Find where the given text appears and provide that cell's center as (X, Y) coordinate. 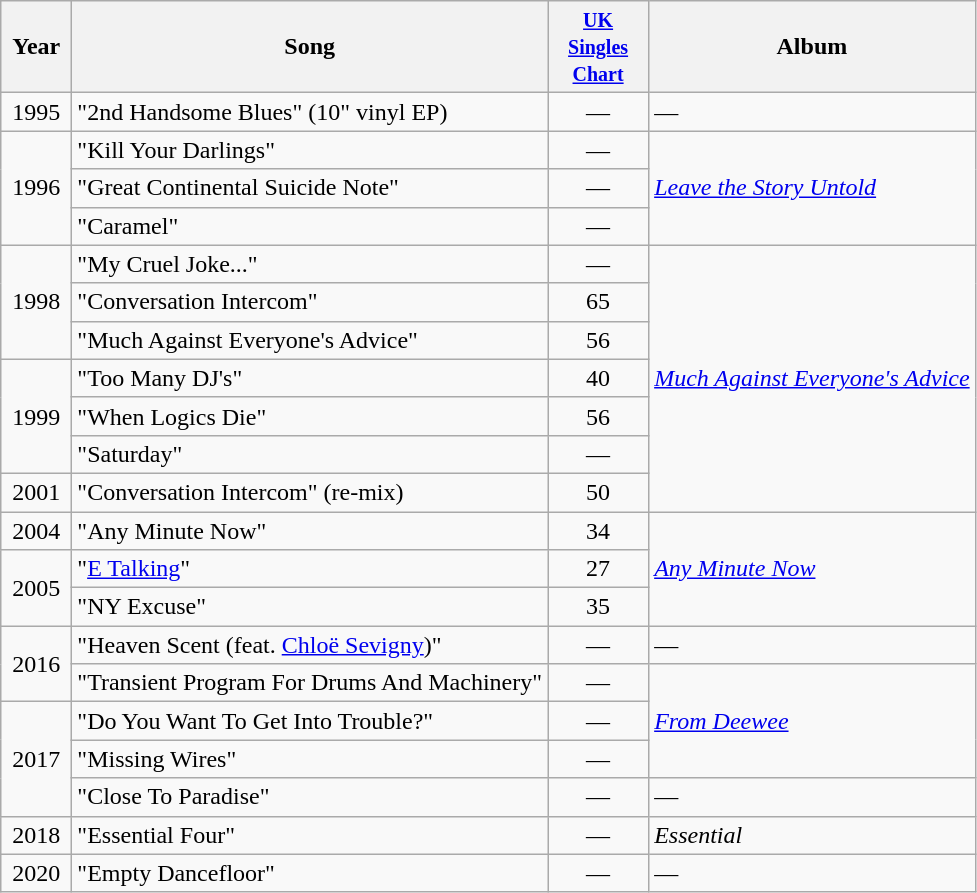
"E Talking" (310, 569)
2004 (36, 531)
Much Against Everyone's Advice (812, 378)
"Too Many DJ's" (310, 378)
"2nd Handsome Blues" (10" vinyl EP) (310, 112)
"Heaven Scent (feat. Chloë Sevigny)" (310, 645)
2020 (36, 873)
"Transient Program For Drums And Machinery" (310, 683)
Leave the Story Untold (812, 188)
"When Logics Die" (310, 416)
Any Minute Now (812, 569)
2017 (36, 759)
Essential (812, 835)
1999 (36, 416)
Year (36, 47)
"Conversation Intercom" (310, 302)
"Great Continental Suicide Note" (310, 188)
UK Singles Chart (598, 47)
1996 (36, 188)
"Empty Dancefloor" (310, 873)
50 (598, 492)
35 (598, 607)
40 (598, 378)
65 (598, 302)
"Essential Four" (310, 835)
1998 (36, 302)
27 (598, 569)
From Deewee (812, 721)
"Close To Paradise" (310, 797)
Song (310, 47)
"Caramel" (310, 226)
"Conversation Intercom" (re-mix) (310, 492)
"Do You Want To Get Into Trouble?" (310, 721)
"Much Against Everyone's Advice" (310, 340)
"My Cruel Joke..." (310, 264)
2001 (36, 492)
2005 (36, 588)
2016 (36, 664)
1995 (36, 112)
"Any Minute Now" (310, 531)
Album (812, 47)
2018 (36, 835)
"Saturday" (310, 454)
"Kill Your Darlings" (310, 150)
34 (598, 531)
"Missing Wires" (310, 759)
"NY Excuse" (310, 607)
